Provide the (x, y) coordinate of the cell's center where the given text is located.  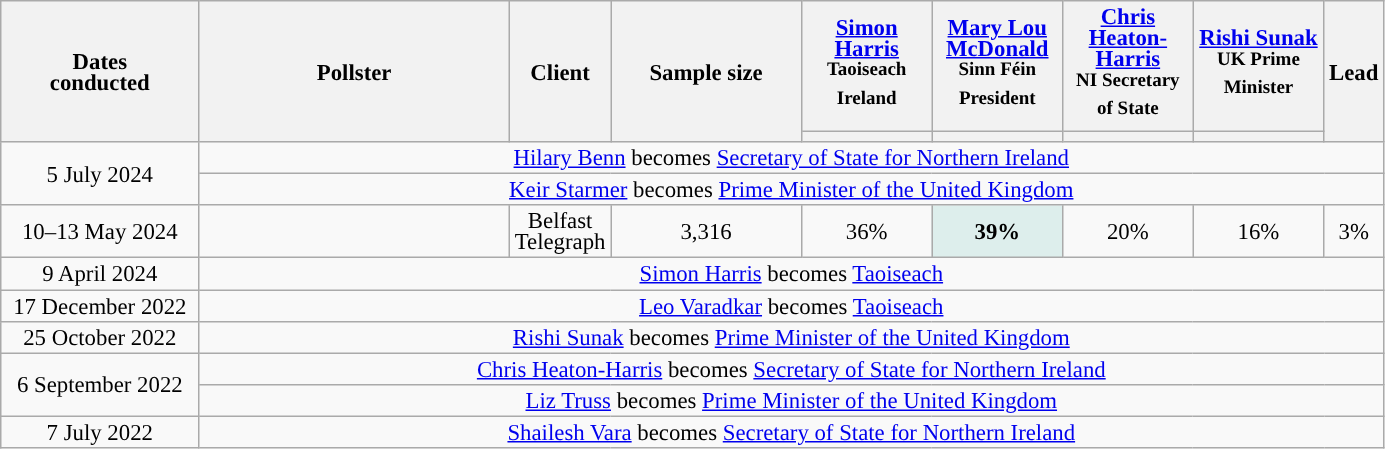
10–13 May 2024 (100, 232)
Chris Heaton-Harris becomes Secretary of State for Northern Ireland (792, 369)
17 December 2022 (100, 306)
6 September 2022 (100, 384)
16% (1258, 232)
Belfast Telegraph (560, 232)
39% (998, 232)
Shailesh Vara becomes Secretary of State for Northern Ireland (792, 432)
3% (1354, 232)
Liz Truss becomes Prime Minister of the United Kingdom (792, 400)
36% (866, 232)
5 July 2024 (100, 174)
Rishi Sunak UK Prime Minister (1258, 66)
Client (560, 72)
Simon Harris becomes Taoiseach (792, 274)
Rishi Sunak becomes Prime Minister of the United Kingdom (792, 337)
Lead (1354, 72)
Chris Heaton-Harris NI Secretary of State (1128, 66)
3,316 (706, 232)
Leo Varadkar becomes Taoiseach (792, 306)
Hilary Benn becomes Secretary of State for Northern Ireland (792, 158)
25 October 2022 (100, 337)
20% (1128, 232)
9 April 2024 (100, 274)
7 July 2022 (100, 432)
Pollster (354, 72)
Datesconducted (100, 72)
Sample size (706, 72)
Keir Starmer becomes Prime Minister of the United Kingdom (792, 190)
Simon Harris Taoiseach Ireland (866, 66)
Mary Lou McDonald Sinn Féin President (998, 66)
